Detect which cell encompasses the target text, then output its [x, y] center coordinate. 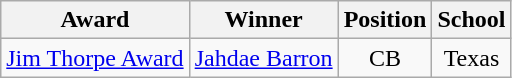
Award [95, 20]
Winner [264, 20]
CB [385, 58]
Position [385, 20]
School [472, 20]
Texas [472, 58]
Jahdae Barron [264, 58]
Jim Thorpe Award [95, 58]
